Output the (x, y) coordinate of the center of the cell containing the given text.  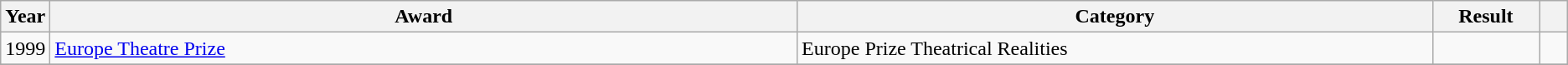
Award (424, 17)
Europe Theatre Prize (424, 48)
1999 (25, 48)
Category (1116, 17)
Result (1486, 17)
Europe Prize Theatrical Realities (1116, 48)
Year (25, 17)
